Capture the cell that displays the provided text and extract its [X, Y] central coordinate. 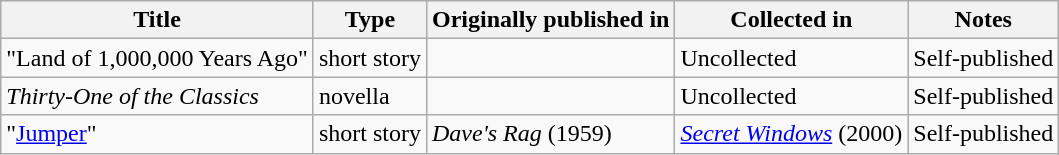
Originally published in [550, 20]
Type [370, 20]
Thirty-One of the Classics [158, 96]
Collected in [792, 20]
Title [158, 20]
Secret Windows (2000) [792, 134]
"Land of 1,000,000 Years Ago" [158, 58]
"Jumper" [158, 134]
novella [370, 96]
Dave's Rag (1959) [550, 134]
Notes [984, 20]
